Extract the (x, y) coordinate from the center of the cell holding the provided text.  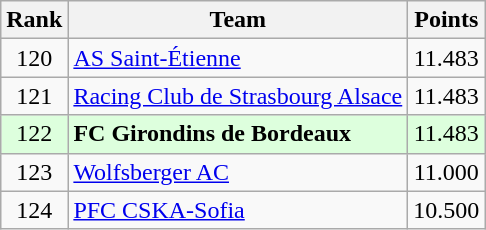
11.000 (446, 172)
Rank (34, 20)
10.500 (446, 210)
PFC CSKA-Sofia (238, 210)
Wolfsberger AC (238, 172)
120 (34, 58)
Points (446, 20)
122 (34, 134)
FC Girondins de Bordeaux (238, 134)
AS Saint-Étienne (238, 58)
121 (34, 96)
123 (34, 172)
Team (238, 20)
124 (34, 210)
Racing Club de Strasbourg Alsace (238, 96)
